From the cell containing the given text, extract its center point as [x, y] coordinate. 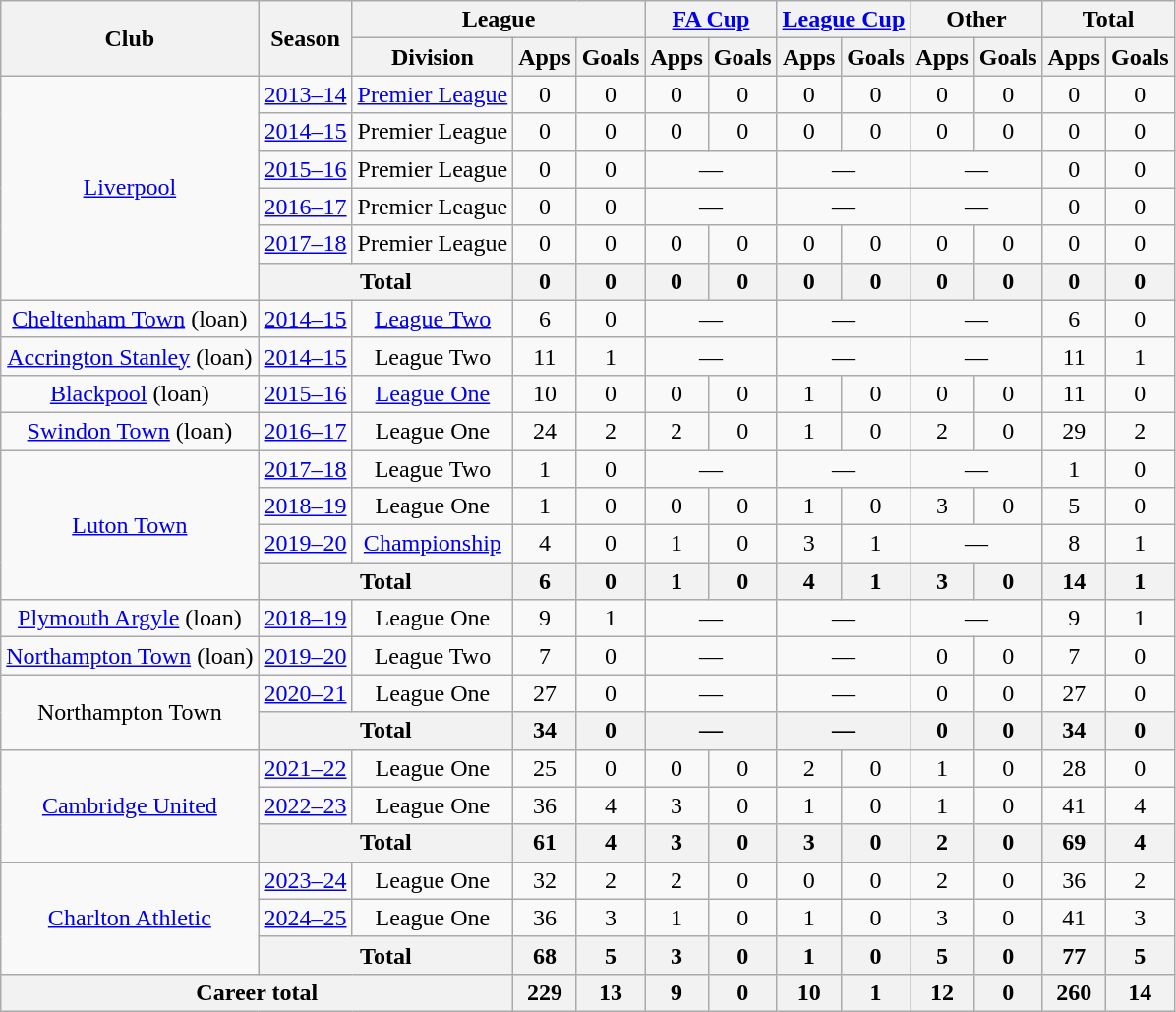
League Cup [844, 20]
229 [545, 992]
Career total [258, 992]
Northampton Town (loan) [130, 656]
28 [1074, 768]
32 [545, 880]
8 [1074, 544]
61 [545, 843]
Charlton Athletic [130, 918]
24 [545, 431]
29 [1074, 431]
Accrington Stanley (loan) [130, 356]
Other [976, 20]
Cheltenham Town (loan) [130, 319]
Plymouth Argyle (loan) [130, 619]
77 [1074, 955]
FA Cup [711, 20]
2022–23 [305, 805]
68 [545, 955]
25 [545, 768]
Luton Town [130, 525]
2021–22 [305, 768]
Swindon Town (loan) [130, 431]
Division [433, 57]
12 [942, 992]
2023–24 [305, 880]
Season [305, 38]
Blackpool (loan) [130, 393]
Championship [433, 544]
Cambridge United [130, 805]
2024–25 [305, 918]
2020–21 [305, 693]
2013–14 [305, 94]
Club [130, 38]
69 [1074, 843]
Northampton Town [130, 712]
Liverpool [130, 188]
13 [611, 992]
League [499, 20]
260 [1074, 992]
